Provide the [X, Y] coordinate of the cell's center where the given text is located.  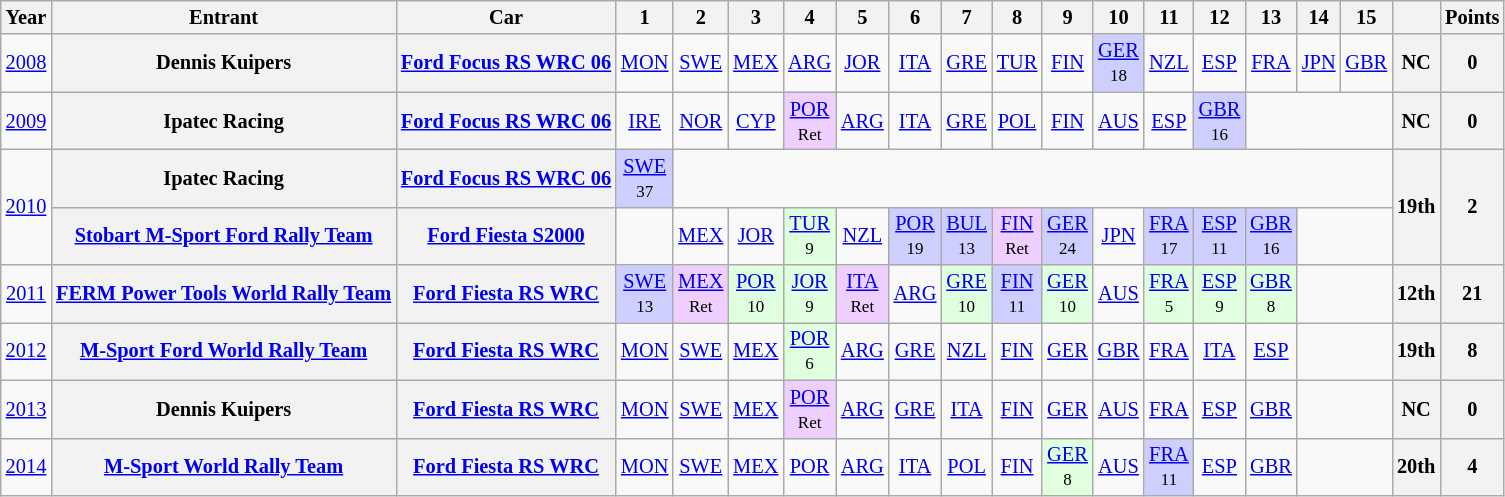
GBR8 [1271, 294]
FRA11 [1168, 467]
TUR [1017, 63]
5 [862, 17]
2010 [26, 206]
GER18 [1119, 63]
TUR9 [810, 236]
15 [1366, 17]
ESP9 [1220, 294]
Ford Fiesta S2000 [506, 236]
MEXRet [700, 294]
BUL13 [966, 236]
6 [916, 17]
3 [756, 17]
GER24 [1067, 236]
SWE37 [644, 178]
FINRet [1017, 236]
POR19 [916, 236]
12th [1416, 294]
7 [966, 17]
ITARet [862, 294]
IRE [644, 121]
2009 [26, 121]
10 [1119, 17]
Car [506, 17]
FIN11 [1017, 294]
FERM Power Tools World Rally Team [224, 294]
POR [810, 467]
POR10 [756, 294]
1 [644, 17]
Year [26, 17]
9 [1067, 17]
NOR [700, 121]
2011 [26, 294]
Stobart M-Sport Ford Rally Team [224, 236]
M-Sport World Rally Team [224, 467]
SWE13 [644, 294]
ESP11 [1220, 236]
14 [1319, 17]
Points [1472, 17]
21 [1472, 294]
GER 8 [1067, 467]
2012 [26, 351]
FRA17 [1168, 236]
12 [1220, 17]
2013 [26, 409]
GRE10 [966, 294]
11 [1168, 17]
FRA5 [1168, 294]
13 [1271, 17]
M-Sport Ford World Rally Team [224, 351]
JOR9 [810, 294]
2008 [26, 63]
20th [1416, 467]
GER10 [1067, 294]
Entrant [224, 17]
CYP [756, 121]
POR6 [810, 351]
2014 [26, 467]
